Detect which cell encompasses the target text, then output its (x, y) center coordinate. 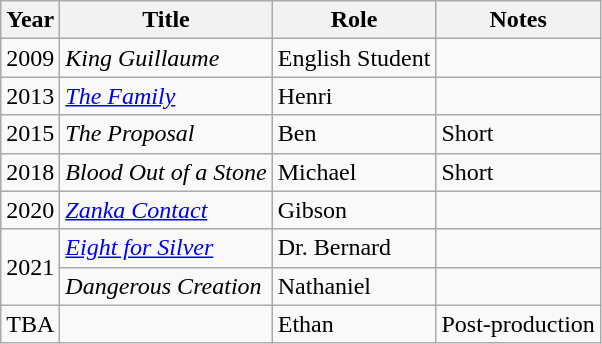
Blood Out of a Stone (166, 172)
Eight for Silver (166, 248)
2009 (30, 58)
2018 (30, 172)
Gibson (354, 210)
Michael (354, 172)
Ben (354, 134)
Ethan (354, 324)
2021 (30, 267)
TBA (30, 324)
Nathaniel (354, 286)
2020 (30, 210)
2013 (30, 96)
Role (354, 20)
Year (30, 20)
Henri (354, 96)
King Guillaume (166, 58)
Dr. Bernard (354, 248)
Post-production (518, 324)
Dangerous Creation (166, 286)
Zanka Contact (166, 210)
2015 (30, 134)
English Student (354, 58)
The Family (166, 96)
The Proposal (166, 134)
Title (166, 20)
Notes (518, 20)
